Pinpoint the cell where the given text exists, returning its (x, y) midpoint coordinate. 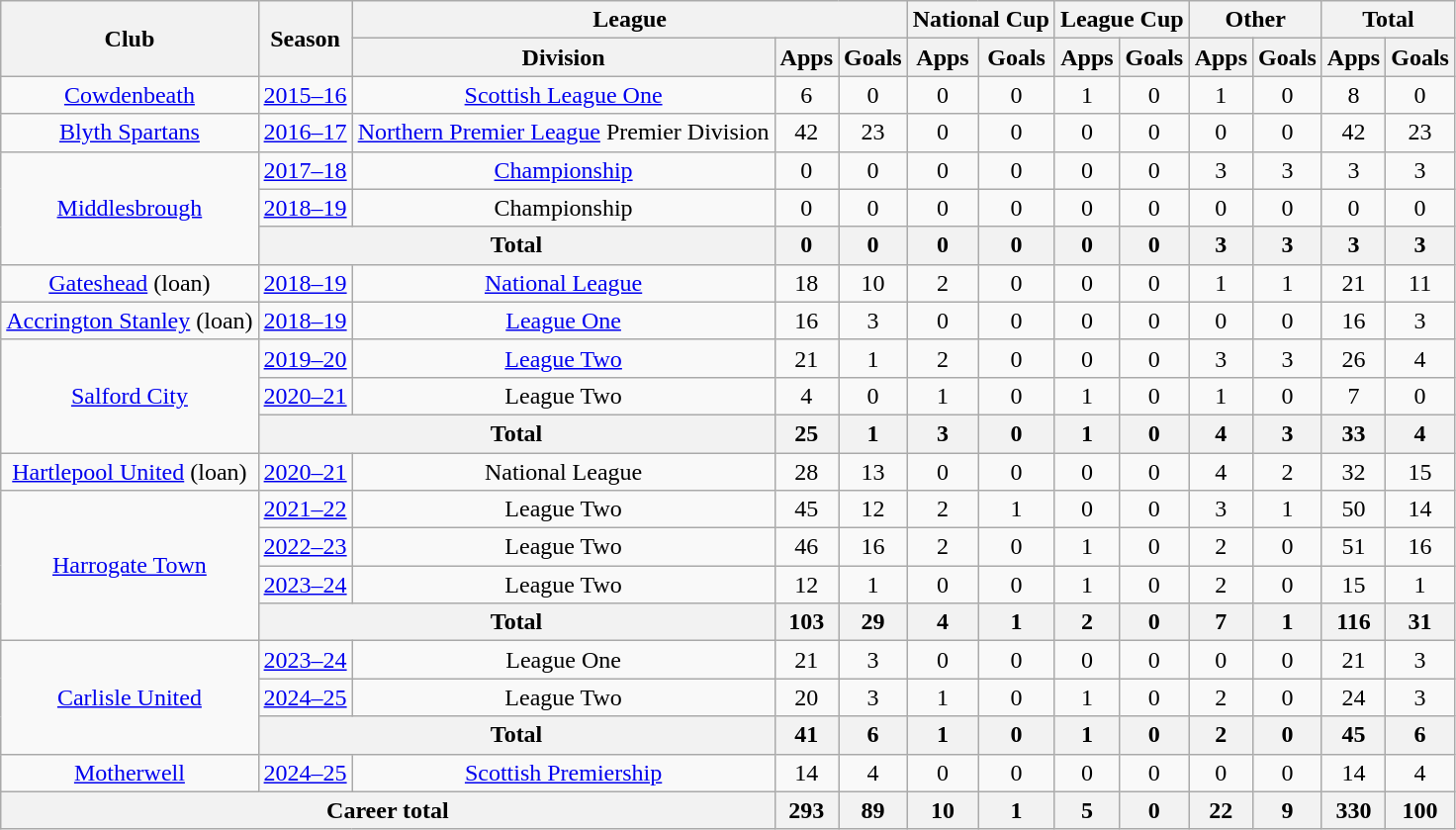
Hartlepool United (loan) (130, 472)
Motherwell (130, 773)
41 (806, 735)
20 (806, 697)
Cowdenbeath (130, 95)
Carlisle United (130, 697)
5 (1086, 810)
11 (1420, 283)
Accrington Stanley (loan) (130, 321)
2015–16 (305, 95)
2016–17 (305, 133)
2021–22 (305, 509)
18 (806, 283)
Scottish League One (564, 95)
Northern Premier League Premier Division (564, 133)
Club (130, 39)
Season (305, 39)
2019–20 (305, 358)
National Cup (981, 20)
Division (564, 57)
2022–23 (305, 547)
Other (1255, 20)
2017–18 (305, 170)
26 (1353, 358)
Salford City (130, 396)
51 (1353, 547)
25 (806, 433)
28 (806, 472)
Harrogate Town (130, 566)
89 (873, 810)
Middlesbrough (130, 208)
330 (1353, 810)
League Cup (1122, 20)
22 (1221, 810)
32 (1353, 472)
31 (1420, 622)
Blyth Spartans (130, 133)
293 (806, 810)
8 (1353, 95)
24 (1353, 697)
13 (873, 472)
50 (1353, 509)
9 (1288, 810)
103 (806, 622)
League (629, 20)
100 (1420, 810)
Scottish Premiership (564, 773)
29 (873, 622)
46 (806, 547)
116 (1353, 622)
Gateshead (loan) (130, 283)
33 (1353, 433)
Career total (388, 810)
